For the text-containing cell, return its midpoint in [x, y] coordinate format. 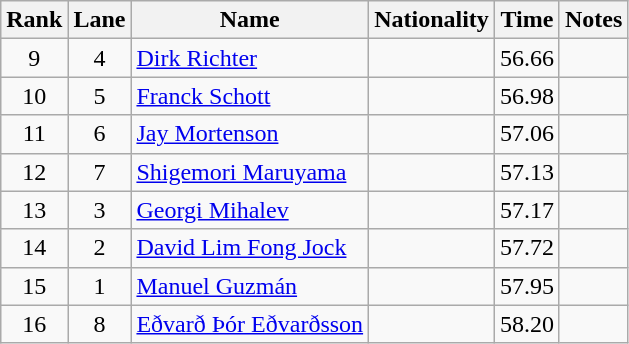
12 [34, 172]
3 [100, 210]
56.66 [526, 58]
57.06 [526, 134]
Manuel Guzmán [250, 286]
5 [100, 96]
57.13 [526, 172]
16 [34, 324]
Nationality [432, 20]
Time [526, 20]
Shigemori Maruyama [250, 172]
4 [100, 58]
Lane [100, 20]
Jay Mortenson [250, 134]
Franck Schott [250, 96]
57.17 [526, 210]
11 [34, 134]
Notes [593, 20]
56.98 [526, 96]
Eðvarð Þór Eðvarðsson [250, 324]
Dirk Richter [250, 58]
2 [100, 248]
58.20 [526, 324]
Rank [34, 20]
10 [34, 96]
1 [100, 286]
8 [100, 324]
15 [34, 286]
57.72 [526, 248]
9 [34, 58]
14 [34, 248]
Name [250, 20]
6 [100, 134]
Georgi Mihalev [250, 210]
57.95 [526, 286]
7 [100, 172]
13 [34, 210]
David Lim Fong Jock [250, 248]
